Identify which cell holds the provided text, then report its (x, y) central coordinate. 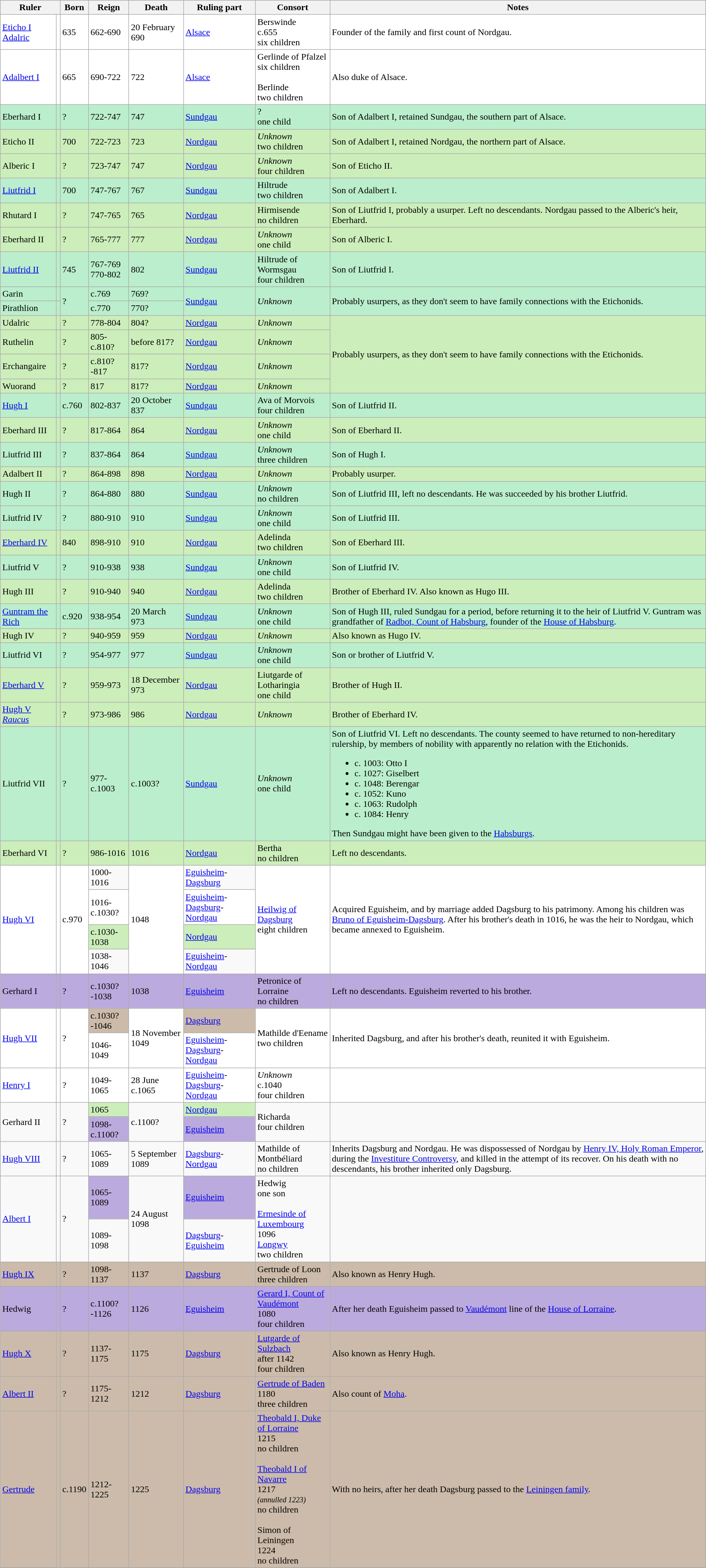
Wuorand (28, 386)
Theobald I, Duke of Lorraine1215no childrenTheobald I of Navarre1217(annulled 1223)no childrenSimon of Leiningen1224no children (293, 1490)
Ruthelin (28, 342)
Eberhard II (28, 239)
Liutfrid III (28, 454)
c.769 (109, 294)
Probably usurper. (518, 474)
1126 (156, 1309)
959 (156, 636)
Brother of Eberhard IV. (518, 715)
Son of Hugh I. (518, 454)
c.1003? (156, 784)
Unknowntwo children (293, 141)
Petronice of Lorraineno children (293, 991)
Ava of Morvoisfour children (293, 405)
767 (156, 190)
722-723 (109, 141)
Gerhard II (28, 1122)
20 October 837 (156, 405)
After her death Eguisheim passed to Vaudémont line of the House of Lorraine. (518, 1309)
c.920 (75, 616)
Guntram the Rich (28, 616)
Heilwig of Dagsburgeight children (293, 919)
954-977 (109, 655)
635 (75, 32)
Udalric (28, 323)
Eberhard III (28, 430)
Gerlinde of Pfalzelsix children Berlindetwo children (293, 77)
765 (156, 215)
c.1190 (75, 1490)
Notes (518, 8)
Berswindec.655six children (293, 32)
Hugh X (28, 1354)
767-769770-802 (109, 269)
1089-1098 (109, 1240)
977-c.1003 (109, 784)
before 817? (156, 342)
747-765 (109, 215)
Also known as Hugo IV. (518, 636)
1212-1225 (109, 1490)
1065 (109, 1109)
Erchangaire (28, 367)
Gertrude (28, 1490)
1016-c.1030? (109, 907)
c.1100?-1126 (109, 1309)
Ruler (30, 8)
1175-1212 (109, 1394)
18 November 1049 (156, 1038)
28 June c.1065 (156, 1085)
20 March 973 (156, 616)
Brother of Eberhard IV. Also known as Hugo III. (518, 592)
778-804 (109, 323)
Albert II (28, 1394)
Inherited Dagsburg, and after his brother's death, reunited it with Eguisheim. (518, 1038)
Consort (293, 8)
Hedwig (28, 1309)
Born (75, 8)
Son of Liutfrid IV. (518, 567)
Gertrude of Baden1180three children (293, 1394)
Eguisheim-Dagsburg (219, 878)
1098-1137 (109, 1274)
Hugh VII (28, 1038)
973-986 (109, 715)
802-837 (109, 405)
Hugh IV (28, 636)
1212 (156, 1394)
Hugh II (28, 494)
864-880 (109, 494)
Son of Eberhard III. (518, 543)
Founder of the family and first count of Nordgau. (518, 32)
Liutfrid I (28, 190)
723 (156, 141)
840 (75, 543)
Rhutard I (28, 215)
Son of Eticho II. (518, 166)
Eticho II (28, 141)
910-938 (109, 567)
Left no descendants. Eguisheim reverted to his brother. (518, 991)
817-864 (109, 430)
864-898 (109, 474)
959-973 (109, 685)
Albert I (28, 1219)
898 (156, 474)
Death (156, 8)
910-940 (109, 592)
770? (156, 308)
1137-1175 (109, 1354)
Liutfrid VII (28, 784)
Eberhard IV (28, 543)
722-747 (109, 117)
Unknownfour children (293, 166)
Also duke of Alsace. (518, 77)
Eticho I Adalric (28, 32)
Son of Liutfrid II. (518, 405)
817 (109, 386)
20 February 690 (156, 32)
1000-1016 (109, 878)
c.760 (75, 405)
Liutgarde of Lotharingiaone child (293, 685)
c.770 (109, 308)
Unknownc.1040four children (293, 1085)
Dagsburg-Eguisheim (219, 1240)
1137 (156, 1274)
Berthano children (293, 853)
Unknownno children (293, 494)
Unknownthree children (293, 454)
977 (156, 655)
769? (156, 294)
665 (75, 77)
5 September 1089 (156, 1159)
Hiltrude of Wormsgaufour children (293, 269)
c.810?-817 (109, 367)
c.1030?-1038 (109, 991)
1016 (156, 853)
c.1100? (156, 1122)
With no heirs, after her death Dagsburg passed to the Leiningen family. (518, 1490)
c.1030?-1046 (109, 1020)
805-c.810? (109, 342)
837-864 (109, 454)
Liutfrid IV (28, 518)
Eberhard V (28, 685)
880-910 (109, 518)
Gerhard I (28, 991)
Liutfrid V (28, 567)
Gerard I, Count of Vaudémont1080four children (293, 1309)
802 (156, 269)
?one child (293, 117)
Liutfrid II (28, 269)
940 (156, 592)
Alberic I (28, 166)
Gertrude of Loonthree children (293, 1274)
986-1016 (109, 853)
1048 (156, 919)
777 (156, 239)
Hiltrudetwo children (293, 190)
Son of Eberhard II. (518, 430)
Brother of Hugh II. (518, 685)
Hugh III (28, 592)
Reign (109, 8)
Garin (28, 294)
Son of Adalbert I, retained Nordgau, the northern part of Alsace. (518, 141)
898-910 (109, 543)
Adalbert I (28, 77)
Eberhard I (28, 117)
747-767 (109, 190)
Hirmisendeno children (293, 215)
745 (75, 269)
662-690 (109, 32)
Hugh IX (28, 1274)
940-959 (109, 636)
1046-1049 (109, 1050)
938 (156, 567)
Hugh VI (28, 919)
Also count of Moha. (518, 1394)
c.1030-1038 (109, 937)
Hugh I (28, 405)
Son of Liutfrid I. (518, 269)
722 (156, 77)
18 December 973 (156, 685)
Dagsburg-Nordgau (219, 1159)
Left no descendants. (518, 853)
Adalbert II (28, 474)
Son of Adalbert I. (518, 190)
Son of Adalbert I, retained Sundgau, the southern part of Alsace. (518, 117)
Richardafour children (293, 1122)
1049-1065 (109, 1085)
1098-c.1100? (109, 1129)
Pirathlion (28, 308)
24 August 1098 (156, 1219)
Son or brother of Liutfrid V. (518, 655)
Ruling part (219, 8)
Lutgarde of Sulzbachafter 1142four children (293, 1354)
1038 (156, 991)
723-747 (109, 166)
Hedwigone sonErmesinde of Luxembourg1096Longwytwo children (293, 1219)
986 (156, 715)
Liutfrid VI (28, 655)
938-954 (109, 616)
Son of Liutfrid I, probably a usurper. Left no descendants. Nordgau passed to the Alberic's heir, Eberhard. (518, 215)
c.970 (75, 919)
690-722 (109, 77)
Hugh V Raucus (28, 715)
Son of Liutfrid III. (518, 518)
880 (156, 494)
1175 (156, 1354)
Mathilde d'Eenametwo children (293, 1038)
Son of Alberic I. (518, 239)
Henry I (28, 1085)
Eguisheim-Nordgau (219, 962)
Mathilde of Montbéliardno children (293, 1159)
1225 (156, 1490)
804? (156, 323)
765-777 (109, 239)
Hugh VIII (28, 1159)
Son of Liutfrid III, left no descendants. He was succeeded by his brother Liutfrid. (518, 494)
1038-1046 (109, 962)
Eberhard VI (28, 853)
